Pinpoint the cell where the given text exists, returning its (x, y) midpoint coordinate. 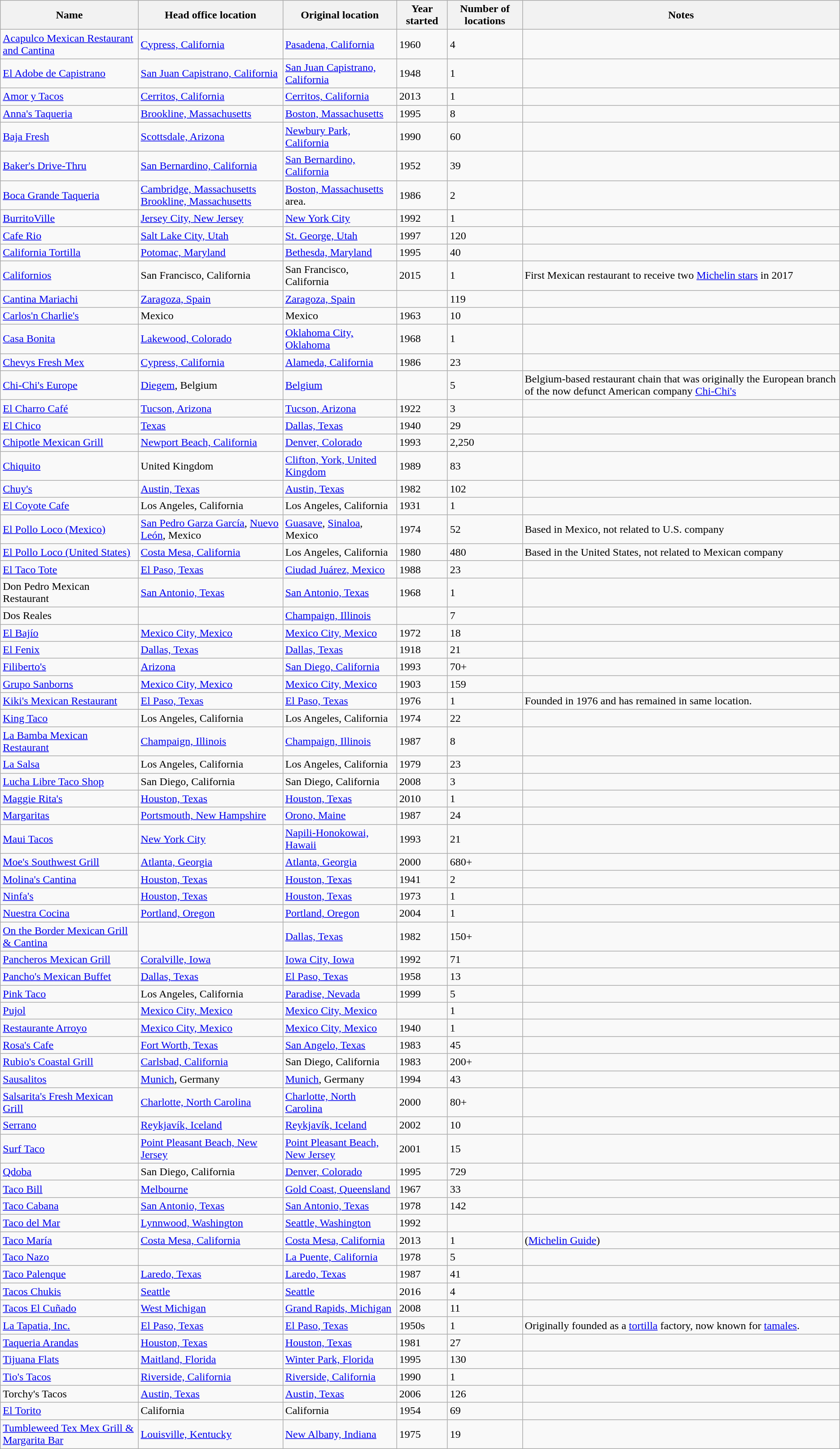
18 (485, 632)
69 (485, 1411)
Lakewood, Colorado (210, 339)
2010 (422, 799)
El Coyote Cafe (69, 506)
680+ (485, 862)
Baja Fresh (69, 136)
Texas (210, 426)
33 (485, 1189)
Filiberto's (69, 667)
El Pollo Loco (United States) (69, 552)
Originally founded as a tortilla factory, now known for tamales. (681, 1326)
Based in Mexico, not related to U.S. company (681, 529)
Baker's Drive-Thru (69, 166)
7 (485, 615)
70+ (485, 667)
Winter Park, Florida (340, 1360)
1963 (422, 316)
BurritoVille (69, 218)
Cambridge, Massachusetts Brookline, Massachusetts (210, 195)
52 (485, 529)
Molina's Cantina (69, 879)
24 (485, 816)
Newbury Park, California (340, 136)
2015 (422, 276)
Acapulco Mexican Restaurant and Cantina (69, 44)
1952 (422, 166)
1931 (422, 506)
Pasadena, California (340, 44)
45 (485, 1045)
1988 (422, 569)
Chi-Chi's Europe (69, 385)
Pink Taco (69, 994)
Boca Grande Taqueria (69, 195)
1954 (422, 1411)
Original location (340, 15)
Nuestra Cocina (69, 913)
Salsarita's Fresh Mexican Grill (69, 1102)
Maui Tacos (69, 839)
1975 (422, 1434)
Gold Coast, Queensland (340, 1189)
Oklahoma City, Oklahoma (340, 339)
Fort Worth, Texas (210, 1045)
Notes (681, 15)
1948 (422, 74)
126 (485, 1394)
27 (485, 1343)
480 (485, 552)
Maitland, Florida (210, 1360)
West Michigan (210, 1308)
2006 (422, 1394)
Tumbleweed Tex Mex Grill & Margarita Bar (69, 1434)
Tijuana Flats (69, 1360)
Belgium-based restaurant chain that was originally the European branch of the now defunct American company Chi-Chi's (681, 385)
39 (485, 166)
1922 (422, 408)
Surf Taco (69, 1148)
43 (485, 1079)
Founded in 1976 and has remained in same location. (681, 701)
Potomac, Maryland (210, 252)
60 (485, 136)
1980 (422, 552)
Casa Bonita (69, 339)
Taco Cabana (69, 1206)
El Bajío (69, 632)
1981 (422, 1343)
Alameda, California (340, 362)
Rosa's Cafe (69, 1045)
1999 (422, 994)
2004 (422, 913)
New Albany, Indiana (340, 1434)
Amor y Tacos (69, 97)
El Adobe de Capistrano (69, 74)
Salt Lake City, Utah (210, 235)
Newport Beach, California (210, 443)
Tacos El Cuñado (69, 1308)
First Mexican restaurant to receive two Michelin stars in 2017 (681, 276)
Chiquito (69, 466)
22 (485, 718)
1994 (422, 1079)
Clifton, York, United Kingdom (340, 466)
El Torito (69, 1411)
Ciudad Juárez, Mexico (340, 569)
Based in the United States, not related to Mexican company (681, 552)
Serrano (69, 1125)
200+ (485, 1062)
Boston, Massachusetts area. (340, 195)
Ninfa's (69, 896)
La Puente, California (340, 1257)
Arizona (210, 667)
St. George, Utah (340, 235)
Chipotle Mexican Grill (69, 443)
Maggie Rita's (69, 799)
1989 (422, 466)
102 (485, 489)
119 (485, 299)
Taco Nazo (69, 1257)
La Bamba Mexican Restaurant (69, 742)
150+ (485, 936)
Diegem, Belgium (210, 385)
Guasave, Sinaloa, Mexico (340, 529)
1976 (422, 701)
Grupo Sanborns (69, 684)
Carlos'n Charlie's (69, 316)
13 (485, 977)
2,250 (485, 443)
19 (485, 1434)
Tio's Tacos (69, 1377)
1997 (422, 235)
Taco Bill (69, 1189)
Pancho's Mexican Buffet (69, 977)
2016 (422, 1291)
El Charro Café (69, 408)
King Taco (69, 718)
Melbourne (210, 1189)
1960 (422, 44)
83 (485, 466)
Restaurante Arroyo (69, 1028)
Napili-Honokowai, Hawaii (340, 839)
Cafe Rio (69, 235)
United Kingdom (210, 466)
(Michelin Guide) (681, 1240)
Taco del Mar (69, 1223)
729 (485, 1172)
Chevys Fresh Mex (69, 362)
California Tortilla (69, 252)
1958 (422, 977)
Torchy's Tacos (69, 1394)
El Chico (69, 426)
29 (485, 426)
Bethesda, Maryland (340, 252)
El Fenix (69, 650)
Lynnwood, Washington (210, 1223)
El Taco Tote (69, 569)
Paradise, Nevada (340, 994)
Seattle, Washington (340, 1223)
Taco Palenque (69, 1274)
Coralville, Iowa (210, 960)
Qdoba (69, 1172)
Tacos Chukis (69, 1291)
2001 (422, 1148)
80+ (485, 1102)
Taco María (69, 1240)
Don Pedro Mexican Restaurant (69, 593)
El Pollo Loco (Mexico) (69, 529)
Pancheros Mexican Grill (69, 960)
On the Border Mexican Grill & Cantina (69, 936)
Rubio's Coastal Grill (69, 1062)
Dos Reales (69, 615)
1967 (422, 1189)
Orono, Maine (340, 816)
Sausalitos (69, 1079)
Anna's Taqueria (69, 114)
Scottsdale, Arizona (210, 136)
142 (485, 1206)
San Angelo, Texas (340, 1045)
Margaritas (69, 816)
1972 (422, 632)
1979 (422, 764)
1941 (422, 879)
Taqueria Arandas (69, 1343)
130 (485, 1360)
Year started (422, 15)
Name (69, 15)
Louisville, Kentucky (210, 1434)
15 (485, 1148)
Pujol (69, 1011)
La Salsa (69, 764)
40 (485, 252)
11 (485, 1308)
Cantina Mariachi (69, 299)
1973 (422, 896)
1950s (422, 1326)
Iowa City, Iowa (340, 960)
La Tapatia, Inc. (69, 1326)
Chuy's (69, 489)
2002 (422, 1125)
Brookline, Massachusetts (210, 114)
Moe's Southwest Grill (69, 862)
71 (485, 960)
Head office location (210, 15)
Portsmouth, New Hampshire (210, 816)
Belgium (340, 385)
Number of locations (485, 15)
San Pedro Garza García, Nuevo León, Mexico (210, 529)
41 (485, 1274)
159 (485, 684)
Lucha Libre Taco Shop (69, 782)
Jersey City, New Jersey (210, 218)
1918 (422, 650)
Boston, Massachusetts (340, 114)
Grand Rapids, Michigan (340, 1308)
Carlsbad, California (210, 1062)
120 (485, 235)
1903 (422, 684)
Californios (69, 276)
Kiki's Mexican Restaurant (69, 701)
